Detect which cell encompasses the target text, then output its (x, y) center coordinate. 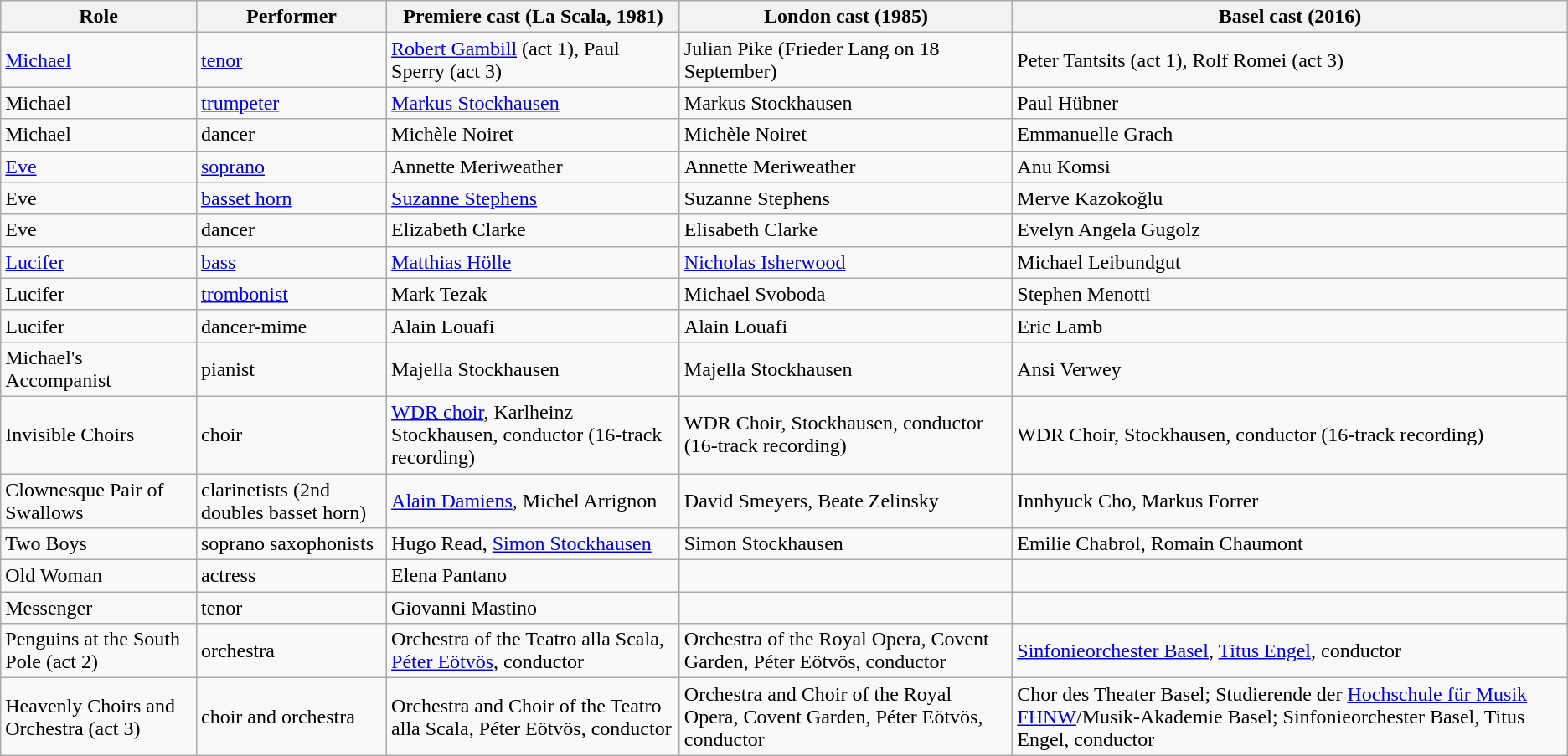
Orchestra of the Royal Opera, Covent Garden, Péter Eötvös, conductor (846, 651)
Premiere cast (La Scala, 1981) (534, 17)
Nicholas Isherwood (846, 262)
Penguins at the South Pole (act 2) (99, 651)
trumpeter (291, 103)
Chor des Theater Basel; Studierende der Hochschule für Musik FHNW/Musik-Akademie Basel; Sinfonieorchester Basel, Titus Engel, conductor (1290, 717)
Basel cast (2016) (1290, 17)
Sinfonieorchester Basel, Titus Engel, conductor (1290, 651)
Messenger (99, 608)
trombonist (291, 294)
Michael's Accompanist (99, 368)
soprano saxophonists (291, 544)
soprano (291, 167)
actress (291, 576)
dancer-mime (291, 326)
David Smeyers, Beate Zelinsky (846, 501)
Orchestra and Choir of the Royal Opera, Covent Garden, Péter Eötvös, conductor (846, 717)
Role (99, 17)
Elizabeth Clarke (534, 230)
choir and orchestra (291, 717)
Michael Svoboda (846, 294)
Invisible Choirs (99, 435)
Elisabeth Clarke (846, 230)
Anu Komsi (1290, 167)
Innhyuck Cho, Markus Forrer (1290, 501)
Clownesque Pair of Swallows (99, 501)
Matthias Hölle (534, 262)
London cast (1985) (846, 17)
Julian Pike (Frieder Lang on 18 September) (846, 60)
Giovanni Mastino (534, 608)
Old Woman (99, 576)
Paul Hübner (1290, 103)
Orchestra of the Teatro alla Scala, Péter Eötvös, conductor (534, 651)
Orchestra and Choir of the Teatro alla Scala, Péter Eötvös, conductor (534, 717)
Simon Stockhausen (846, 544)
Heavenly Choirs and Orchestra (act 3) (99, 717)
Michael Leibundgut (1290, 262)
Two Boys (99, 544)
choir (291, 435)
Hugo Read, Simon Stockhausen (534, 544)
Stephen Menotti (1290, 294)
Ansi Verwey (1290, 368)
orchestra (291, 651)
Emmanuelle Grach (1290, 135)
Merve Kazokoğlu (1290, 198)
Performer (291, 17)
Robert Gambill (act 1), Paul Sperry (act 3) (534, 60)
bass (291, 262)
Emilie Chabrol, Romain Chaumont (1290, 544)
Evelyn Angela Gugolz (1290, 230)
Alain Damiens, Michel Arrignon (534, 501)
Eric Lamb (1290, 326)
basset horn (291, 198)
WDR choir, Karlheinz Stockhausen, conductor (16-track recording) (534, 435)
pianist (291, 368)
clarinetists (2nd doubles basset horn) (291, 501)
Elena Pantano (534, 576)
Mark Tezak (534, 294)
Peter Tantsits (act 1), Rolf Romei (act 3) (1290, 60)
